Find where the given text appears and provide that cell's center as (x, y) coordinate. 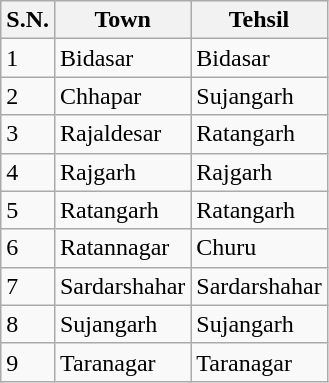
Rajaldesar (122, 134)
4 (28, 172)
Ratannagar (122, 248)
Churu (259, 248)
Chhapar (122, 96)
6 (28, 248)
5 (28, 210)
Town (122, 20)
S.N. (28, 20)
1 (28, 58)
2 (28, 96)
7 (28, 286)
8 (28, 324)
9 (28, 362)
3 (28, 134)
Tehsil (259, 20)
